For the text-containing cell, return its midpoint in [X, Y] coordinate format. 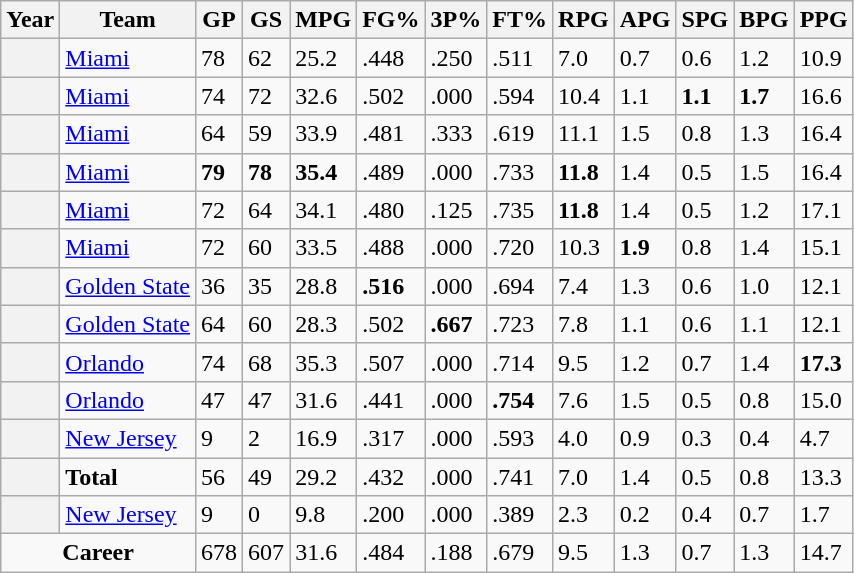
10.3 [584, 248]
.448 [391, 58]
0 [266, 515]
56 [218, 477]
33.5 [324, 248]
.188 [456, 553]
13.3 [824, 477]
.667 [456, 324]
17.1 [824, 210]
.754 [520, 400]
.484 [391, 553]
.593 [520, 438]
BPG [764, 20]
.481 [391, 134]
.723 [520, 324]
0.9 [645, 438]
2.3 [584, 515]
7.4 [584, 286]
36 [218, 286]
.200 [391, 515]
11.1 [584, 134]
607 [266, 553]
15.0 [824, 400]
FT% [520, 20]
68 [266, 362]
.694 [520, 286]
28.3 [324, 324]
.489 [391, 172]
35.4 [324, 172]
1.9 [645, 248]
.480 [391, 210]
678 [218, 553]
4.7 [824, 438]
.735 [520, 210]
.720 [520, 248]
.333 [456, 134]
32.6 [324, 96]
APG [645, 20]
.741 [520, 477]
FG% [391, 20]
RPG [584, 20]
34.1 [324, 210]
10.4 [584, 96]
0.3 [705, 438]
35.3 [324, 362]
.441 [391, 400]
Total [128, 477]
0.2 [645, 515]
.488 [391, 248]
Career [98, 553]
17.3 [824, 362]
.432 [391, 477]
16.9 [324, 438]
35 [266, 286]
15.1 [824, 248]
10.9 [824, 58]
29.2 [324, 477]
14.7 [824, 553]
GS [266, 20]
4.0 [584, 438]
.619 [520, 134]
9.8 [324, 515]
.511 [520, 58]
.125 [456, 210]
25.2 [324, 58]
GP [218, 20]
.594 [520, 96]
.733 [520, 172]
.250 [456, 58]
.516 [391, 286]
3P% [456, 20]
MPG [324, 20]
.714 [520, 362]
2 [266, 438]
33.9 [324, 134]
59 [266, 134]
79 [218, 172]
.507 [391, 362]
SPG [705, 20]
7.8 [584, 324]
28.8 [324, 286]
1.0 [764, 286]
49 [266, 477]
.389 [520, 515]
.317 [391, 438]
Team [128, 20]
Year [30, 20]
.679 [520, 553]
62 [266, 58]
PPG [824, 20]
7.6 [584, 400]
16.6 [824, 96]
